Return the (X, Y) coordinate for the center point of the cell that contains the specified text.  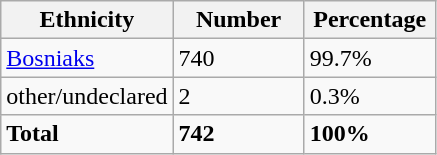
Ethnicity (87, 20)
0.3% (370, 96)
2 (238, 96)
Bosniaks (87, 58)
740 (238, 58)
100% (370, 134)
Total (87, 134)
other/undeclared (87, 96)
Number (238, 20)
99.7% (370, 58)
742 (238, 134)
Percentage (370, 20)
